Capture the cell that displays the provided text and extract its [x, y] central coordinate. 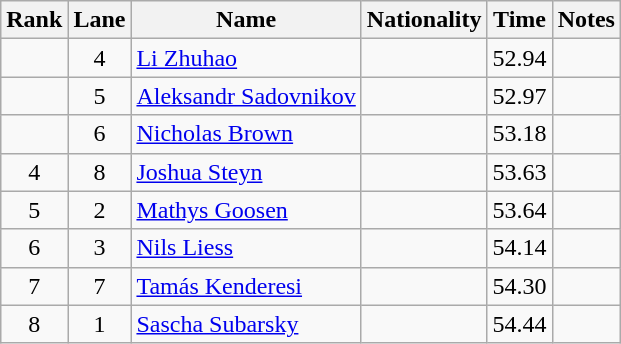
52.97 [520, 96]
Rank [34, 20]
Nicholas Brown [246, 134]
Name [246, 20]
Sascha Subarsky [246, 324]
2 [100, 210]
54.14 [520, 248]
Li Zhuhao [246, 58]
Mathys Goosen [246, 210]
52.94 [520, 58]
54.30 [520, 286]
Joshua Steyn [246, 172]
53.63 [520, 172]
Tamás Kenderesi [246, 286]
Lane [100, 20]
53.18 [520, 134]
53.64 [520, 210]
Nationality [424, 20]
1 [100, 324]
3 [100, 248]
Notes [586, 20]
Nils Liess [246, 248]
54.44 [520, 324]
Aleksandr Sadovnikov [246, 96]
Time [520, 20]
